Identify which cell holds the provided text, then report its [X, Y] central coordinate. 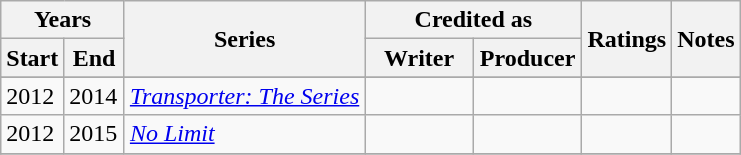
Writer [420, 58]
Ratings [627, 39]
Start [32, 58]
No Limit [244, 134]
End [94, 58]
Years [63, 20]
Transporter: The Series [244, 96]
2014 [94, 96]
Series [244, 39]
Producer [528, 58]
Credited as [474, 20]
Notes [706, 39]
2015 [94, 134]
